Find where the given text appears and provide that cell's center as [x, y] coordinate. 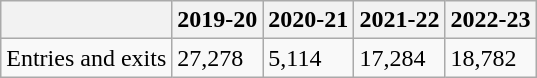
2019-20 [218, 20]
2022-23 [490, 20]
27,278 [218, 58]
5,114 [308, 58]
2021-22 [400, 20]
17,284 [400, 58]
2020-21 [308, 20]
Entries and exits [86, 58]
18,782 [490, 58]
